Locate the cell with the specified text and output its (x, y) center coordinate. 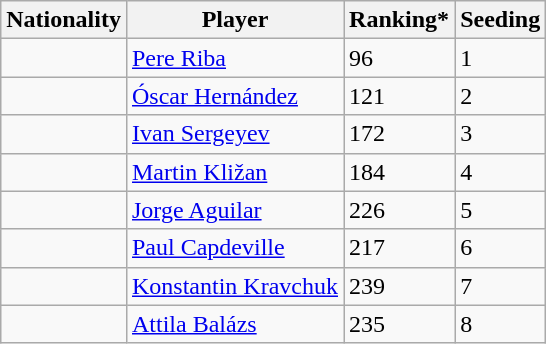
217 (400, 248)
172 (400, 134)
235 (400, 324)
Jorge Aguilar (234, 210)
121 (400, 96)
Pere Riba (234, 58)
7 (500, 286)
Ranking* (400, 20)
Paul Capdeville (234, 248)
Player (234, 20)
6 (500, 248)
239 (400, 286)
2 (500, 96)
96 (400, 58)
Seeding (500, 20)
Konstantin Kravchuk (234, 286)
5 (500, 210)
226 (400, 210)
Ivan Sergeyev (234, 134)
Martin Kližan (234, 172)
184 (400, 172)
8 (500, 324)
Attila Balázs (234, 324)
4 (500, 172)
Óscar Hernández (234, 96)
3 (500, 134)
Nationality (64, 20)
1 (500, 58)
